Scan for the cell matching the given text and deliver its [x, y] coordinate at center. 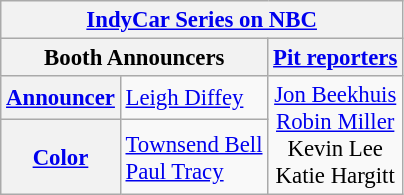
IndyCar Series on NBC [202, 20]
Jon BeekhuisRobin MillerKevin LeeKatie Hargitt [336, 136]
Townsend BellPaul Tracy [194, 158]
Pit reporters [336, 58]
Color [60, 158]
Leigh Diffey [194, 98]
Booth Announcers [134, 58]
Announcer [60, 98]
